Identify which cell holds the provided text, then report its (x, y) central coordinate. 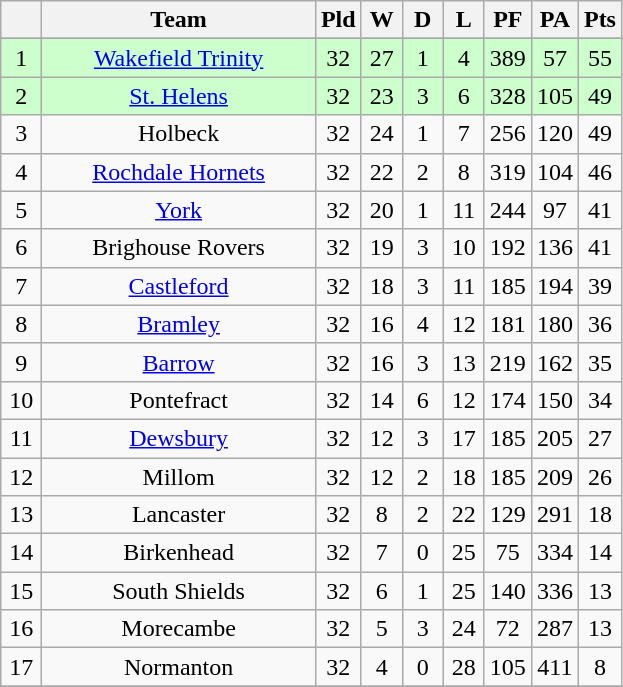
Wakefield Trinity (179, 58)
129 (508, 515)
Birkenhead (179, 553)
319 (508, 172)
D (422, 20)
York (179, 210)
PF (508, 20)
291 (554, 515)
120 (554, 134)
Brighouse Rovers (179, 248)
Barrow (179, 362)
55 (600, 58)
Team (179, 20)
192 (508, 248)
328 (508, 96)
Castleford (179, 286)
23 (382, 96)
St. Helens (179, 96)
9 (22, 362)
104 (554, 172)
L (464, 20)
75 (508, 553)
336 (554, 591)
194 (554, 286)
287 (554, 629)
140 (508, 591)
South Shields (179, 591)
Pld (338, 20)
20 (382, 210)
57 (554, 58)
28 (464, 667)
334 (554, 553)
244 (508, 210)
W (382, 20)
411 (554, 667)
72 (508, 629)
219 (508, 362)
180 (554, 324)
Millom (179, 477)
Normanton (179, 667)
Dewsbury (179, 438)
36 (600, 324)
Morecambe (179, 629)
Rochdale Hornets (179, 172)
150 (554, 400)
26 (600, 477)
Lancaster (179, 515)
39 (600, 286)
209 (554, 477)
46 (600, 172)
PA (554, 20)
19 (382, 248)
162 (554, 362)
Pontefract (179, 400)
174 (508, 400)
256 (508, 134)
Bramley (179, 324)
389 (508, 58)
181 (508, 324)
35 (600, 362)
97 (554, 210)
136 (554, 248)
Pts (600, 20)
15 (22, 591)
205 (554, 438)
34 (600, 400)
Holbeck (179, 134)
